Capture the cell that displays the provided text and extract its [X, Y] central coordinate. 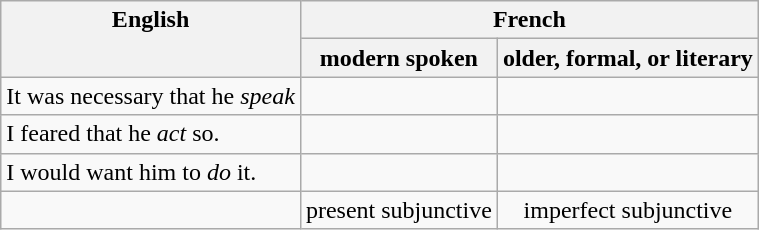
older, formal, or literary [628, 58]
present subjunctive [398, 210]
It was necessary that he speak [151, 96]
imperfect subjunctive [628, 210]
French [529, 20]
English [151, 39]
I would want him to do it. [151, 172]
I feared that he act so. [151, 134]
modern spoken [398, 58]
